From the cell containing the given text, extract its center point as [x, y] coordinate. 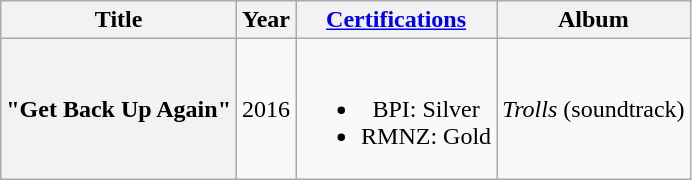
Certifications [396, 20]
"Get Back Up Again" [119, 109]
Title [119, 20]
Year [266, 20]
Trolls (soundtrack) [594, 109]
2016 [266, 109]
Album [594, 20]
BPI: SilverRMNZ: Gold [396, 109]
